From the cell containing the given text, extract its center point as [X, Y] coordinate. 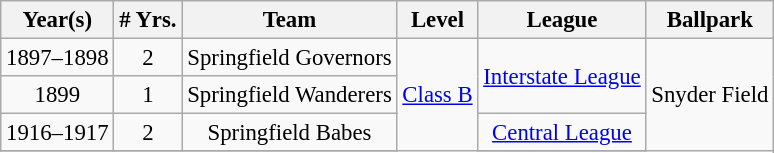
Central League [562, 133]
Year(s) [58, 20]
1897–1898 [58, 58]
Interstate League [562, 76]
Springfield Governors [290, 58]
Snyder Field [710, 96]
League [562, 20]
1899 [58, 95]
Team [290, 20]
1916–1917 [58, 133]
Springfield Wanderers [290, 95]
Springfield Babes [290, 133]
Level [438, 20]
1 [148, 95]
Class B [438, 96]
# Yrs. [148, 20]
Ballpark [710, 20]
